Scan for the cell matching the given text and deliver its (X, Y) coordinate at center. 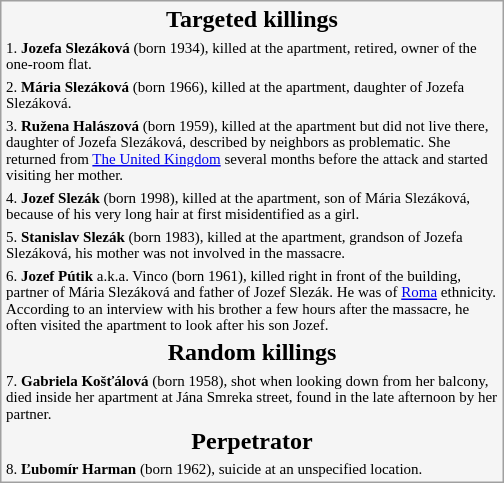
2. Mária Slezáková (born 1966), killed at the apartment, daughter of Jozefa Slezáková. (252, 94)
8. Ľubomír Harman (born 1962), suicide at an unspecified location. (252, 469)
Perpetrator (252, 441)
4. Jozef Slezák (born 1998), killed at the apartment, son of Mária Slezáková, because of his very long hair at first misidentified as a girl. (252, 206)
Random killings (252, 353)
Targeted killings (252, 19)
1. Jozefa Slezáková (born 1934), killed at the apartment, retired, owner of the one-room flat. (252, 56)
5. Stanislav Slezák (born 1983), killed at the apartment, grandson of Jozefa Slezáková, his mother was not involved in the massacre. (252, 244)
